Return the [X, Y] coordinate for the center point of the cell that contains the specified text.  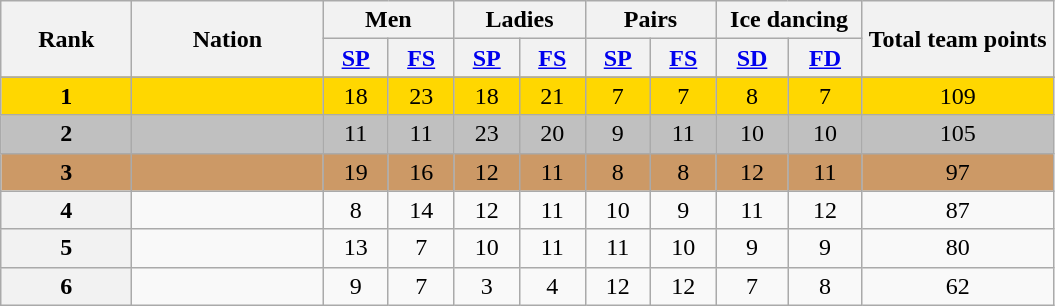
14 [421, 210]
Pairs [650, 20]
Ladies [520, 20]
Rank [66, 39]
20 [552, 134]
19 [356, 172]
87 [958, 210]
21 [552, 96]
Nation [228, 39]
Men [388, 20]
2 [66, 134]
105 [958, 134]
109 [958, 96]
Ice dancing [789, 20]
13 [356, 248]
80 [958, 248]
6 [66, 286]
Total team points [958, 39]
FD [825, 58]
1 [66, 96]
16 [421, 172]
5 [66, 248]
97 [958, 172]
62 [958, 286]
SD [752, 58]
